Locate the cell with the specified text and output its [X, Y] center coordinate. 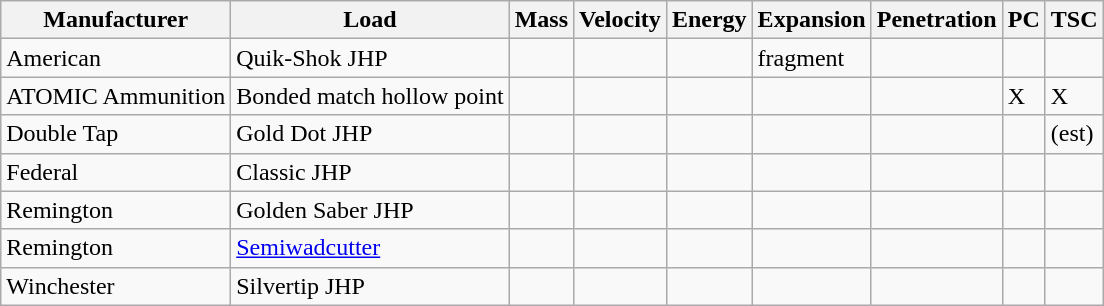
Bonded match hollow point [370, 96]
Mass [541, 20]
Manufacturer [116, 20]
ATOMIC Ammunition [116, 96]
Federal [116, 172]
Golden Saber JHP [370, 210]
Gold Dot JHP [370, 134]
Semiwadcutter [370, 248]
PC [1024, 20]
TSC [1074, 20]
fragment [812, 58]
Winchester [116, 286]
Expansion [812, 20]
Velocity [620, 20]
American [116, 58]
Load [370, 20]
Penetration [936, 20]
Energy [709, 20]
Double Tap [116, 134]
Classic JHP [370, 172]
Quik-Shok JHP [370, 58]
Silvertip JHP [370, 286]
(est) [1074, 134]
